For the text-containing cell, return its midpoint in [X, Y] coordinate format. 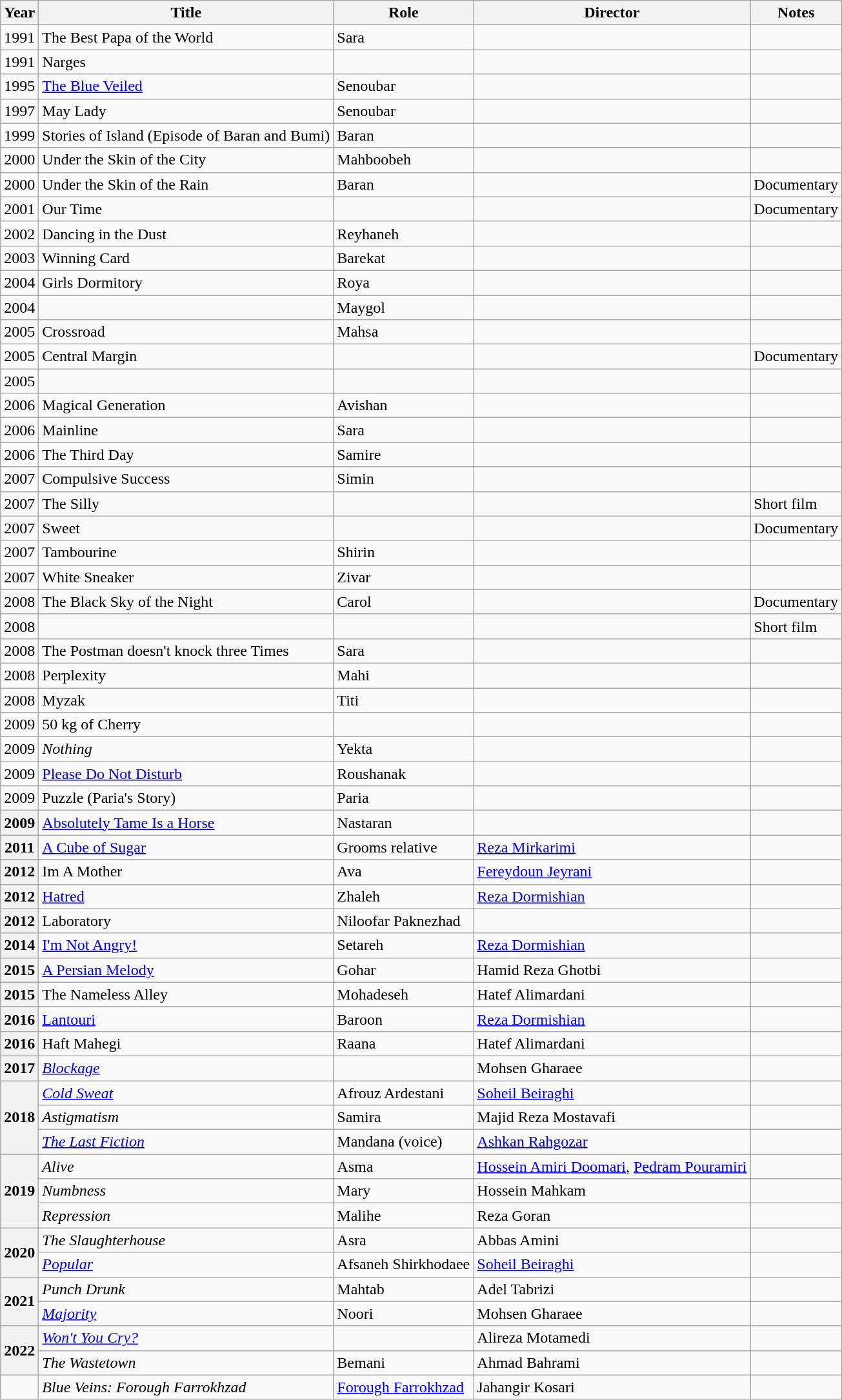
Forough Farrokhzad [404, 1387]
Punch Drunk [186, 1289]
The Silly [186, 504]
Notes [796, 13]
Shirin [404, 553]
Haft Mahegi [186, 1043]
Laboratory [186, 921]
The Third Day [186, 455]
Mainline [186, 430]
Fereydoun Jeyrani [612, 872]
Mohadeseh [404, 994]
Samire [404, 455]
Roushanak [404, 774]
Hossein Amiri Doomari, Pedram Pouramiri [612, 1167]
Abbas Amini [612, 1240]
2021 [19, 1301]
Asma [404, 1167]
Yekta [404, 749]
Please Do Not Disturb [186, 774]
Barekat [404, 258]
Maygol [404, 308]
Tambourine [186, 553]
Alireza Motamedi [612, 1338]
Bemani [404, 1363]
Crossroad [186, 332]
Lantouri [186, 1019]
Nothing [186, 749]
The Nameless Alley [186, 994]
Central Margin [186, 357]
2022 [19, 1350]
Ahmad Bahrami [612, 1363]
Alive [186, 1167]
1995 [19, 86]
Mahi [404, 675]
The Last Fiction [186, 1142]
The Blue Veiled [186, 86]
Nastaran [404, 823]
Stories of Island (Episode of Baran and Bumi) [186, 135]
May Lady [186, 111]
Role [404, 13]
Narges [186, 62]
Zivar [404, 577]
Magical Generation [186, 406]
Jahangir Kosari [612, 1387]
Reza Mirkarimi [612, 847]
2001 [19, 209]
A Cube of Sugar [186, 847]
Zhaleh [404, 896]
Title [186, 13]
Reyhaneh [404, 233]
Repression [186, 1216]
Numbness [186, 1191]
Mandana (voice) [404, 1142]
Asra [404, 1240]
I'm Not Angry! [186, 945]
The Black Sky of the Night [186, 602]
Compulsive Success [186, 479]
Avishan [404, 406]
Sweet [186, 528]
Popular [186, 1265]
The Slaughterhouse [186, 1240]
White Sneaker [186, 577]
Carol [404, 602]
The Best Papa of the World [186, 37]
Mahsa [404, 332]
Winning Card [186, 258]
Niloofar Paknezhad [404, 921]
Cold Sweat [186, 1093]
Under the Skin of the City [186, 160]
Dancing in the Dust [186, 233]
Girls Dormitory [186, 282]
Afsaneh Shirkhodaee [404, 1265]
Hamid Reza Ghotbi [612, 970]
Samira [404, 1118]
Perplexity [186, 675]
Mary [404, 1191]
Myzak [186, 700]
50 kg of Cherry [186, 725]
Mahboobeh [404, 160]
2020 [19, 1252]
The Postman doesn't knock three Times [186, 651]
1999 [19, 135]
Setareh [404, 945]
The Wastetown [186, 1363]
Reza Goran [612, 1216]
Puzzle (Paria's Story) [186, 798]
Ashkan Rahgozar [612, 1142]
Astigmatism [186, 1118]
Majid Reza Mostavafi [612, 1118]
Im A Mother [186, 872]
Hossein Mahkam [612, 1191]
Paria [404, 798]
Adel Tabrizi [612, 1289]
Noori [404, 1314]
Won't You Cry? [186, 1338]
2014 [19, 945]
Simin [404, 479]
Hatred [186, 896]
Our Time [186, 209]
2018 [19, 1118]
Afrouz Ardestani [404, 1093]
Malihe [404, 1216]
2002 [19, 233]
Mahtab [404, 1289]
Blue Veins: Forough Farrokhzad [186, 1387]
Under the Skin of the Rain [186, 184]
Majority [186, 1314]
Roya [404, 282]
Baroon [404, 1019]
Ava [404, 872]
A Persian Melody [186, 970]
2003 [19, 258]
Raana [404, 1043]
2019 [19, 1191]
2017 [19, 1068]
Titi [404, 700]
Year [19, 13]
Absolutely Tame Is a Horse [186, 823]
Blockage [186, 1068]
1997 [19, 111]
Director [612, 13]
Grooms relative [404, 847]
2011 [19, 847]
Gohar [404, 970]
